Capture the cell that displays the provided text and extract its [X, Y] central coordinate. 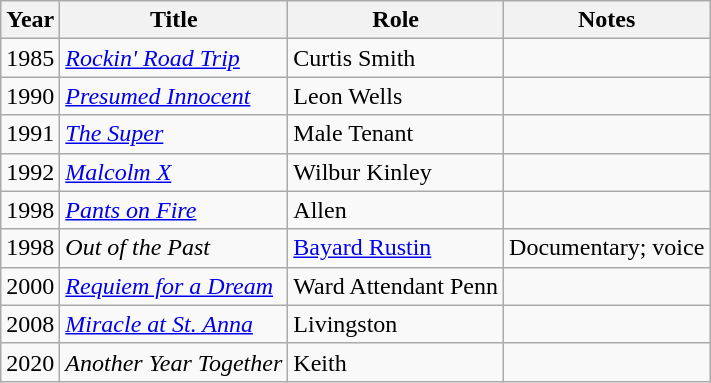
Malcolm X [174, 172]
Keith [396, 362]
Notes [607, 20]
Bayard Rustin [396, 248]
Pants on Fire [174, 210]
Male Tenant [396, 134]
1991 [30, 134]
Documentary; voice [607, 248]
The Super [174, 134]
Livingston [396, 324]
2000 [30, 286]
Year [30, 20]
Ward Attendant Penn [396, 286]
Another Year Together [174, 362]
Presumed Innocent [174, 96]
2008 [30, 324]
Title [174, 20]
Out of the Past [174, 248]
Curtis Smith [396, 58]
1990 [30, 96]
1992 [30, 172]
1985 [30, 58]
Leon Wells [396, 96]
Allen [396, 210]
Role [396, 20]
2020 [30, 362]
Miracle at St. Anna [174, 324]
Wilbur Kinley [396, 172]
Rockin' Road Trip [174, 58]
Requiem for a Dream [174, 286]
